Determine the [X, Y] coordinate at the center of the cell enclosing the given text.  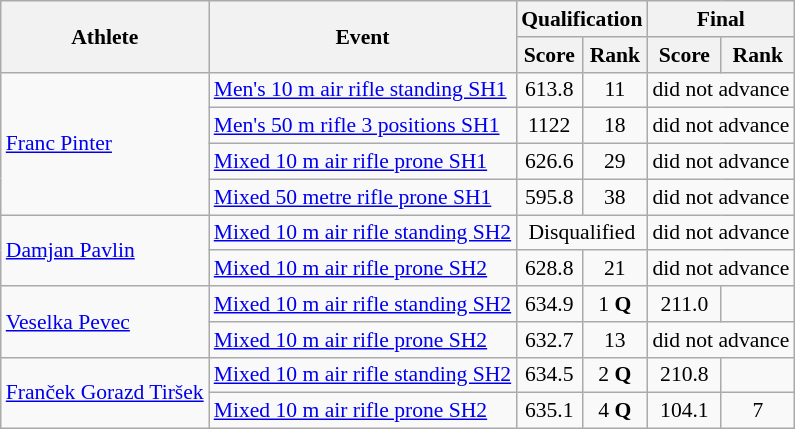
29 [614, 162]
613.8 [549, 90]
Veselka Pevec [105, 322]
211.0 [684, 304]
21 [614, 269]
Mixed 50 metre rifle prone SH1 [363, 197]
632.7 [549, 340]
Disqualified [582, 233]
11 [614, 90]
Event [363, 36]
18 [614, 126]
Men's 10 m air rifle standing SH1 [363, 90]
628.8 [549, 269]
Qualification [582, 19]
634.9 [549, 304]
Franček Gorazd Tiršek [105, 392]
1 Q [614, 304]
Men's 50 m rifle 3 positions SH1 [363, 126]
104.1 [684, 411]
634.5 [549, 375]
626.6 [549, 162]
Damjan Pavlin [105, 250]
635.1 [549, 411]
4 Q [614, 411]
595.8 [549, 197]
Mixed 10 m air rifle prone SH1 [363, 162]
13 [614, 340]
210.8 [684, 375]
Final [720, 19]
38 [614, 197]
Athlete [105, 36]
Franc Pinter [105, 143]
2 Q [614, 375]
7 [758, 411]
1122 [549, 126]
